Find where the given text appears and provide that cell's center as [x, y] coordinate. 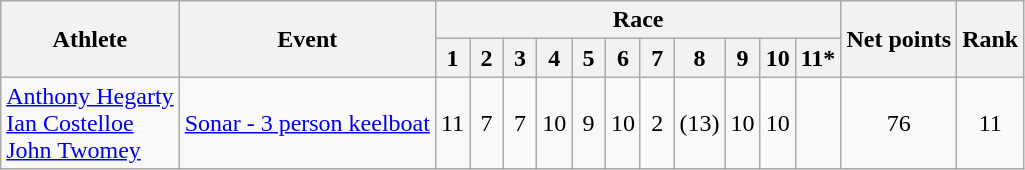
11* [818, 58]
Net points [899, 39]
Rank [990, 39]
8 [700, 58]
Event [307, 39]
1 [452, 58]
76 [899, 123]
(13) [700, 123]
6 [622, 58]
Sonar - 3 person keelboat [307, 123]
Race [638, 20]
3 [520, 58]
5 [589, 58]
Athlete [90, 39]
Anthony Hegarty Ian Costelloe John Twomey [90, 123]
4 [554, 58]
